Return the (X, Y) coordinate for the center point of the cell that contains the specified text.  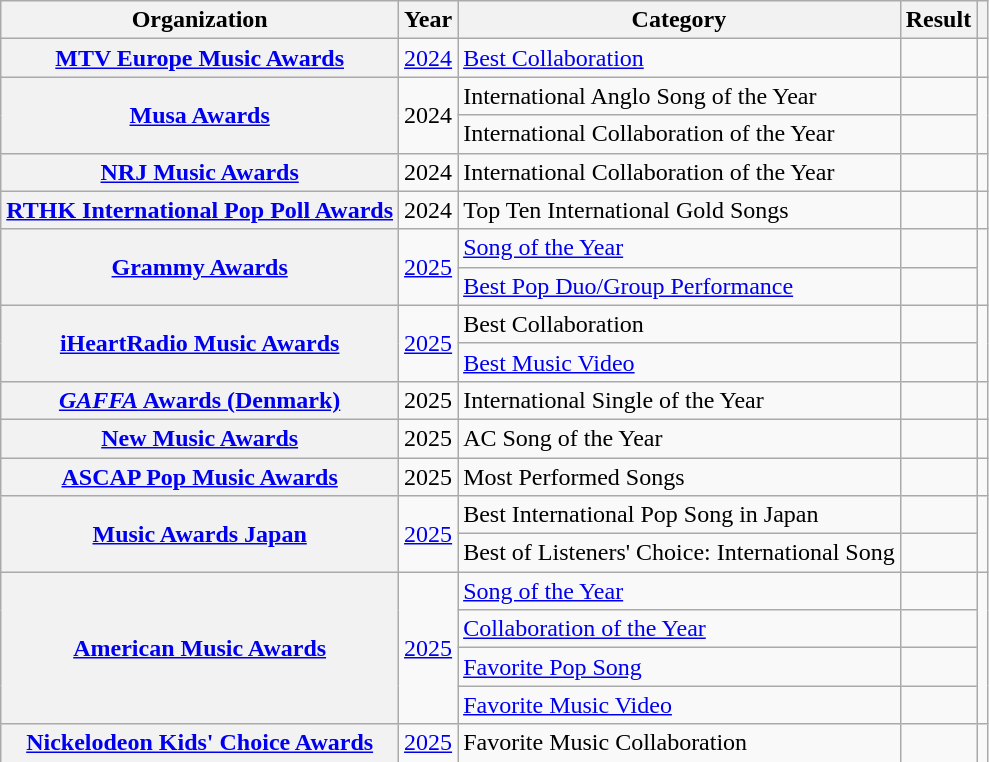
ASCAP Pop Music Awards (200, 477)
Best of Listeners' Choice: International Song (680, 553)
MTV Europe Music Awards (200, 58)
American Music Awards (200, 648)
AC Song of the Year (680, 438)
NRJ Music Awards (200, 172)
Best International Pop Song in Japan (680, 515)
New Music Awards (200, 438)
Nickelodeon Kids' Choice Awards (200, 743)
Best Music Video (680, 362)
Result (938, 20)
Year (428, 20)
Organization (200, 20)
Favorite Pop Song (680, 667)
Category (680, 20)
GAFFA Awards (Denmark) (200, 400)
Grammy Awards (200, 267)
Favorite Music Video (680, 705)
International Single of the Year (680, 400)
Music Awards Japan (200, 534)
International Anglo Song of the Year (680, 96)
Top Ten International Gold Songs (680, 210)
Most Performed Songs (680, 477)
Collaboration of the Year (680, 629)
Musa Awards (200, 115)
Favorite Music Collaboration (680, 743)
RTHK International Pop Poll Awards (200, 210)
iHeartRadio Music Awards (200, 343)
Best Pop Duo/Group Performance (680, 286)
